Scan for the cell matching the given text and deliver its [X, Y] coordinate at center. 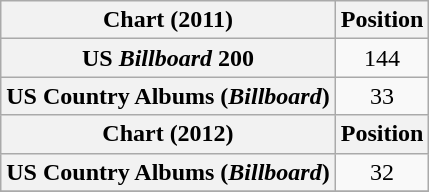
US Billboard 200 [168, 58]
Chart (2011) [168, 20]
Chart (2012) [168, 134]
33 [382, 96]
32 [382, 172]
144 [382, 58]
